Find where the given text appears and provide that cell's center as (X, Y) coordinate. 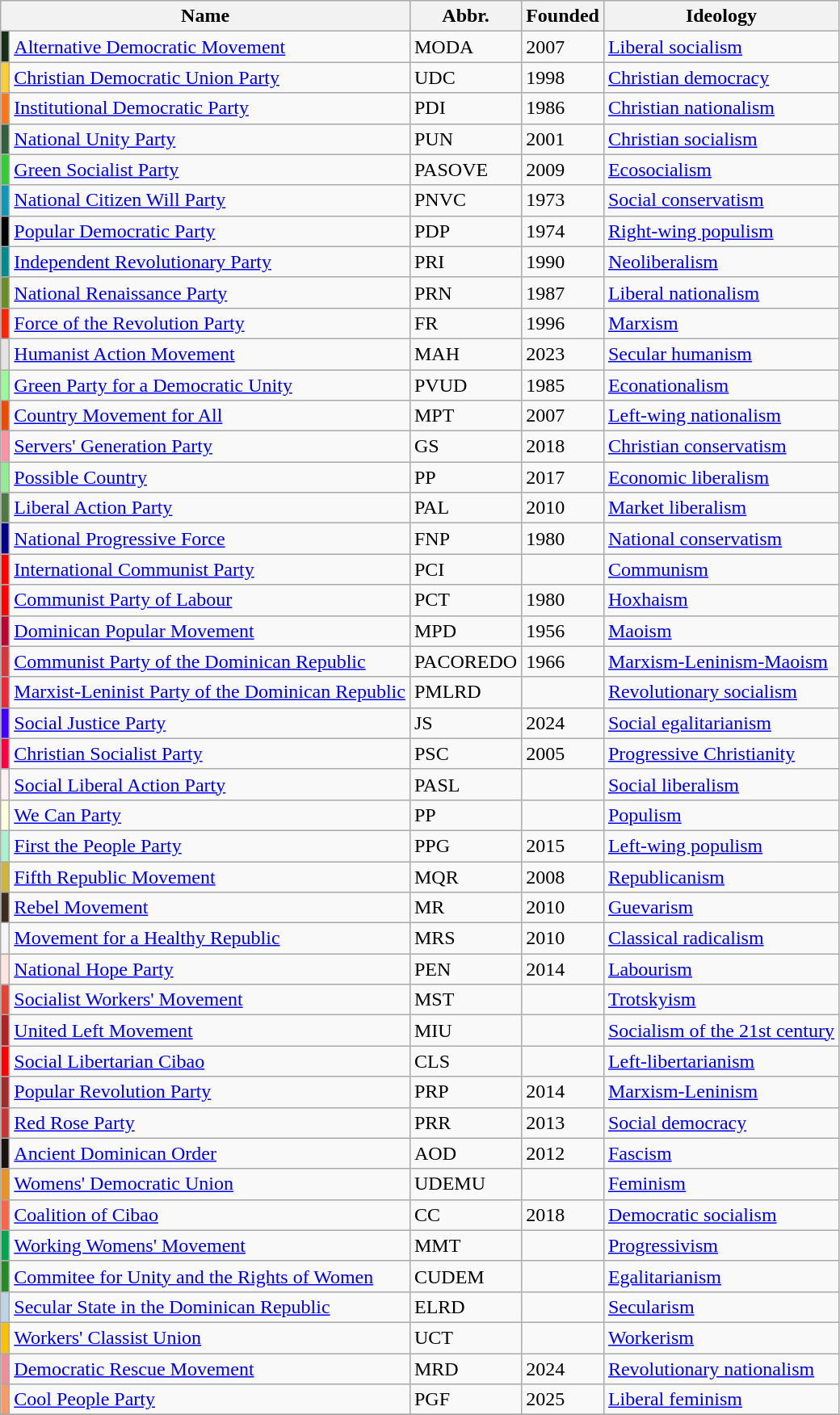
Egalitarianism (720, 1276)
PPG (465, 846)
PEN (465, 969)
2025 (563, 1400)
Marxism-Leninism (720, 1092)
Christian democracy (720, 78)
Social Justice Party (210, 723)
PUN (465, 139)
1986 (563, 108)
Workers' Classist Union (210, 1337)
MPD (465, 631)
MIU (465, 1031)
PDI (465, 108)
PDP (465, 231)
Market liberalism (720, 508)
Alternative Democratic Movement (210, 47)
Maoism (720, 631)
National Hope Party (210, 969)
UDC (465, 78)
Green Socialist Party (210, 170)
Econationalism (720, 385)
PRR (465, 1123)
Servers' Generation Party (210, 447)
Left-wing nationalism (720, 416)
Founded (563, 16)
1974 (563, 231)
FR (465, 323)
Socialist Workers' Movement (210, 1000)
1996 (563, 323)
Womens' Democratic Union (210, 1184)
Coalition of Cibao (210, 1215)
Liberal nationalism (720, 292)
Christian Socialist Party (210, 754)
FNP (465, 539)
Neoliberalism (720, 262)
Progressive Christianity (720, 754)
Country Movement for All (210, 416)
2009 (563, 170)
2001 (563, 139)
2013 (563, 1123)
Working Womens' Movement (210, 1245)
Movement for a Healthy Republic (210, 938)
Ecosocialism (720, 170)
Abbr. (465, 16)
Christian conservatism (720, 447)
MRD (465, 1369)
Marxism-Leninism-Maoism (720, 661)
Revolutionary socialism (720, 692)
Social liberalism (720, 784)
MMT (465, 1245)
1973 (563, 200)
Independent Revolutionary Party (210, 262)
Ideology (720, 16)
1998 (563, 78)
Popular Revolution Party (210, 1092)
PVUD (465, 385)
National Unity Party (210, 139)
1985 (563, 385)
MAH (465, 354)
1987 (563, 292)
Institutional Democratic Party (210, 108)
MST (465, 1000)
We Can Party (210, 815)
Classical radicalism (720, 938)
Liberal feminism (720, 1400)
2015 (563, 846)
Feminism (720, 1184)
First the People Party (210, 846)
Right-wing populism (720, 231)
MR (465, 908)
CUDEM (465, 1276)
Christian Democratic Union Party (210, 78)
PGF (465, 1400)
Socialism of the 21st century (720, 1031)
Social democracy (720, 1123)
Name (205, 16)
Liberal Action Party (210, 508)
PCI (465, 569)
Ancient Dominican Order (210, 1153)
MRS (465, 938)
Commitee for Unity and the Rights of Women (210, 1276)
International Communist Party (210, 569)
Revolutionary nationalism (720, 1369)
Christian nationalism (720, 108)
Cool People Party (210, 1400)
2023 (563, 354)
Dominican Popular Movement (210, 631)
ELRD (465, 1307)
Social Liberal Action Party (210, 784)
United Left Movement (210, 1031)
Communist Party of Labour (210, 600)
CC (465, 1215)
PSC (465, 754)
Left-libertarianism (720, 1061)
PMLRD (465, 692)
Social egalitarianism (720, 723)
National Renaissance Party (210, 292)
2008 (563, 876)
CLS (465, 1061)
Marxism (720, 323)
Democratic socialism (720, 1215)
PASOVE (465, 170)
Left-wing populism (720, 846)
Social Libertarian Cibao (210, 1061)
MPT (465, 416)
JS (465, 723)
Force of the Revolution Party (210, 323)
Secular humanism (720, 354)
PNVC (465, 200)
Popular Democratic Party (210, 231)
1966 (563, 661)
Secular State in the Dominican Republic (210, 1307)
2005 (563, 754)
1990 (563, 262)
2012 (563, 1153)
Workerism (720, 1337)
Democratic Rescue Movement (210, 1369)
Possible Country (210, 477)
Fascism (720, 1153)
National Progressive Force (210, 539)
Social conservatism (720, 200)
Humanist Action Movement (210, 354)
Fifth Republic Movement (210, 876)
Economic liberalism (720, 477)
Republicanism (720, 876)
Progressivism (720, 1245)
Red Rose Party (210, 1123)
PRP (465, 1092)
PAL (465, 508)
Guevarism (720, 908)
GS (465, 447)
National conservatism (720, 539)
PCT (465, 600)
MQR (465, 876)
PRN (465, 292)
Communist Party of the Dominican Republic (210, 661)
PACOREDO (465, 661)
Populism (720, 815)
PASL (465, 784)
Liberal socialism (720, 47)
PRI (465, 262)
MODA (465, 47)
Trotskyism (720, 1000)
1956 (563, 631)
Marxist-Leninist Party of the Dominican Republic (210, 692)
Rebel Movement (210, 908)
National Citizen Will Party (210, 200)
Hoxhaism (720, 600)
Green Party for a Democratic Unity (210, 385)
Communism (720, 569)
AOD (465, 1153)
2017 (563, 477)
Labourism (720, 969)
UCT (465, 1337)
UDEMU (465, 1184)
Christian socialism (720, 139)
Secularism (720, 1307)
